Scan for the cell matching the given text and deliver its [X, Y] coordinate at center. 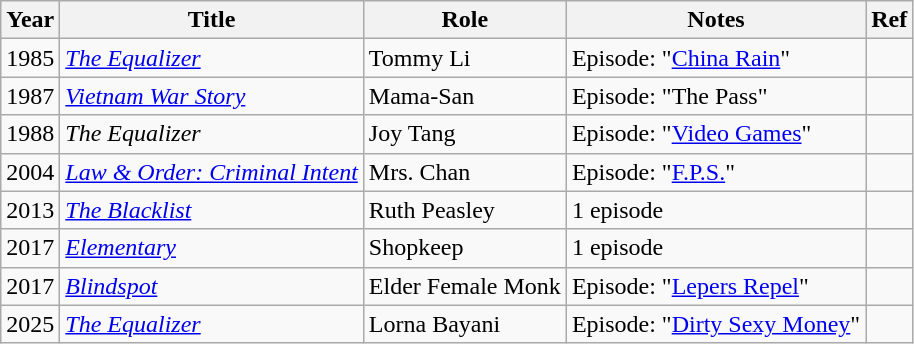
Vietnam War Story [212, 96]
Blindspot [212, 286]
Episode: "Dirty Sexy Money" [716, 324]
Tommy Li [464, 58]
Role [464, 20]
Shopkeep [464, 248]
Joy Tang [464, 134]
Law & Order: Criminal Intent [212, 172]
1988 [30, 134]
1987 [30, 96]
1985 [30, 58]
Elementary [212, 248]
Episode: "China Rain" [716, 58]
Lorna Bayani [464, 324]
2013 [30, 210]
2004 [30, 172]
Episode: "F.P.S." [716, 172]
Episode: "Lepers Repel" [716, 286]
Mrs. Chan [464, 172]
Year [30, 20]
The Blacklist [212, 210]
Ruth Peasley [464, 210]
Episode: "The Pass" [716, 96]
Title [212, 20]
Elder Female Monk [464, 286]
Notes [716, 20]
Ref [890, 20]
Episode: "Video Games" [716, 134]
2025 [30, 324]
Mama-San [464, 96]
